Return the (X, Y) coordinate for the center point of the cell that contains the specified text.  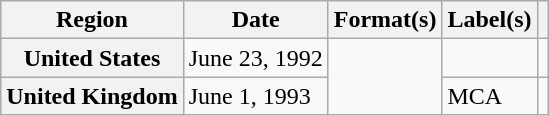
June 23, 1992 (256, 58)
Date (256, 20)
Format(s) (385, 20)
June 1, 1993 (256, 96)
Label(s) (490, 20)
Region (92, 20)
United States (92, 58)
MCA (490, 96)
United Kingdom (92, 96)
